Detect which cell encompasses the target text, then output its (x, y) center coordinate. 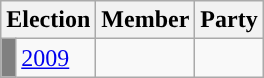
Member (146, 20)
Party (229, 20)
Election (48, 20)
2009 (56, 58)
